Locate the cell with the specified text and output its [x, y] center coordinate. 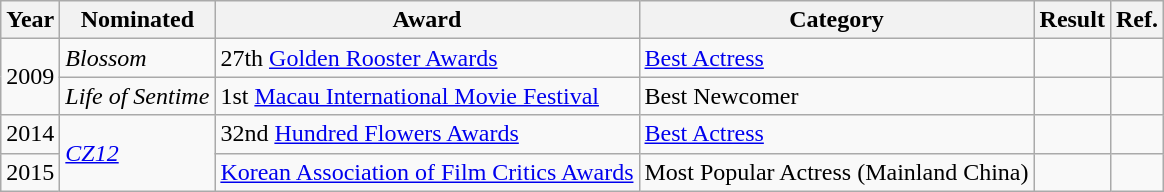
27th Golden Rooster Awards [427, 58]
Year [30, 20]
2015 [30, 172]
Korean Association of Film Critics Awards [427, 172]
CZ12 [138, 153]
Category [836, 20]
2014 [30, 134]
2009 [30, 77]
Award [427, 20]
Ref. [1136, 20]
Result [1072, 20]
1st Macau International Movie Festival [427, 96]
Nominated [138, 20]
Blossom [138, 58]
Life of Sentime [138, 96]
Most Popular Actress (Mainland China) [836, 172]
Best Newcomer [836, 96]
32nd Hundred Flowers Awards [427, 134]
